Determine the (X, Y) coordinate at the center of the cell enclosing the given text.  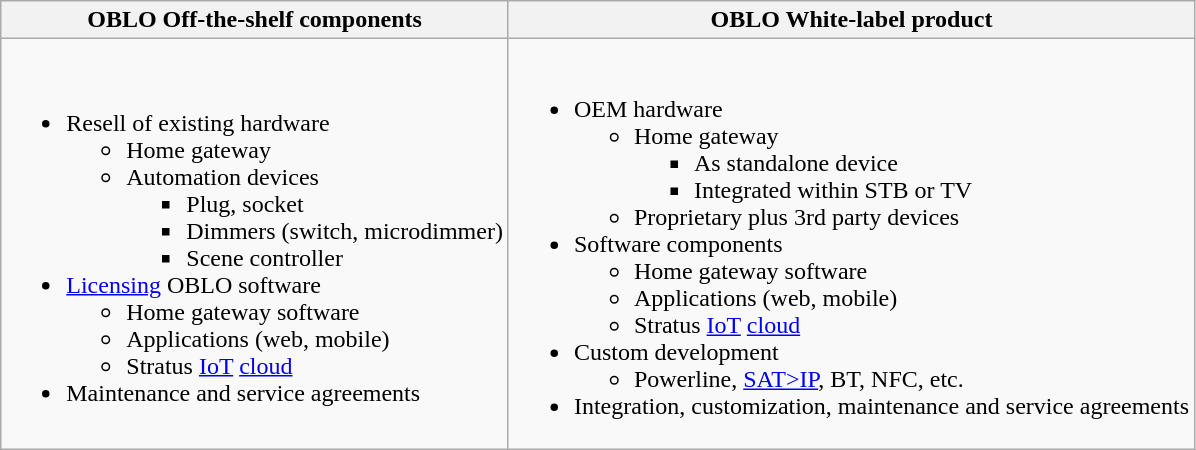
OBLO Off-the-shelf components (255, 20)
OBLO White-label product (851, 20)
